Determine the (x, y) coordinate at the center of the cell enclosing the given text.  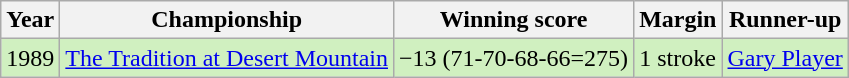
Margin (678, 20)
Winning score (514, 20)
Gary Player (785, 58)
−13 (71-70-68-66=275) (514, 58)
1 stroke (678, 58)
Year (30, 20)
The Tradition at Desert Mountain (227, 58)
Runner-up (785, 20)
1989 (30, 58)
Championship (227, 20)
